Search for the cell housing the specified text and yield its [x, y] center coordinate. 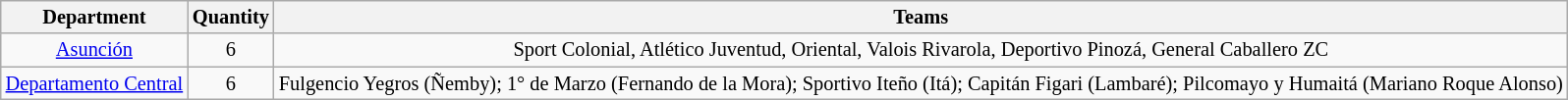
Quantity [231, 17]
Sport Colonial, Atlético Juventud, Oriental, Valois Rivarola, Deportivo Pinozá, General Caballero ZC [922, 50]
Departamento Central [94, 83]
Department [94, 17]
Teams [922, 17]
Asunción [94, 50]
